For the text-containing cell, return its midpoint in (x, y) coordinate format. 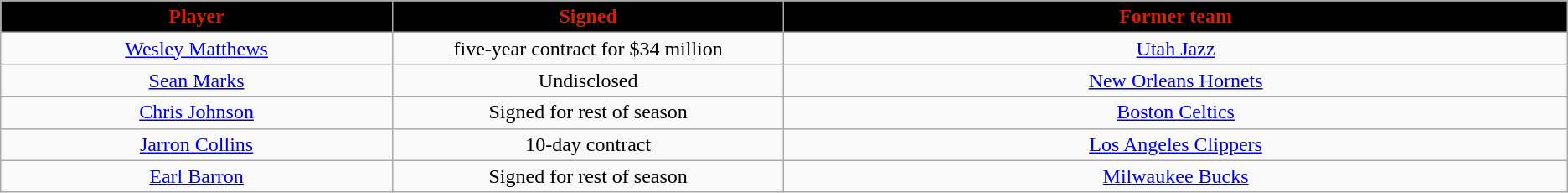
Undisclosed (588, 81)
five-year contract for $34 million (588, 49)
Utah Jazz (1176, 49)
Los Angeles Clippers (1176, 144)
Jarron Collins (197, 144)
Player (197, 17)
Boston Celtics (1176, 112)
Milwaukee Bucks (1176, 176)
Sean Marks (197, 81)
10-day contract (588, 144)
Wesley Matthews (197, 49)
Earl Barron (197, 176)
Chris Johnson (197, 112)
New Orleans Hornets (1176, 81)
Signed (588, 17)
Former team (1176, 17)
